Return [x, y] of the center of cell containing provided text 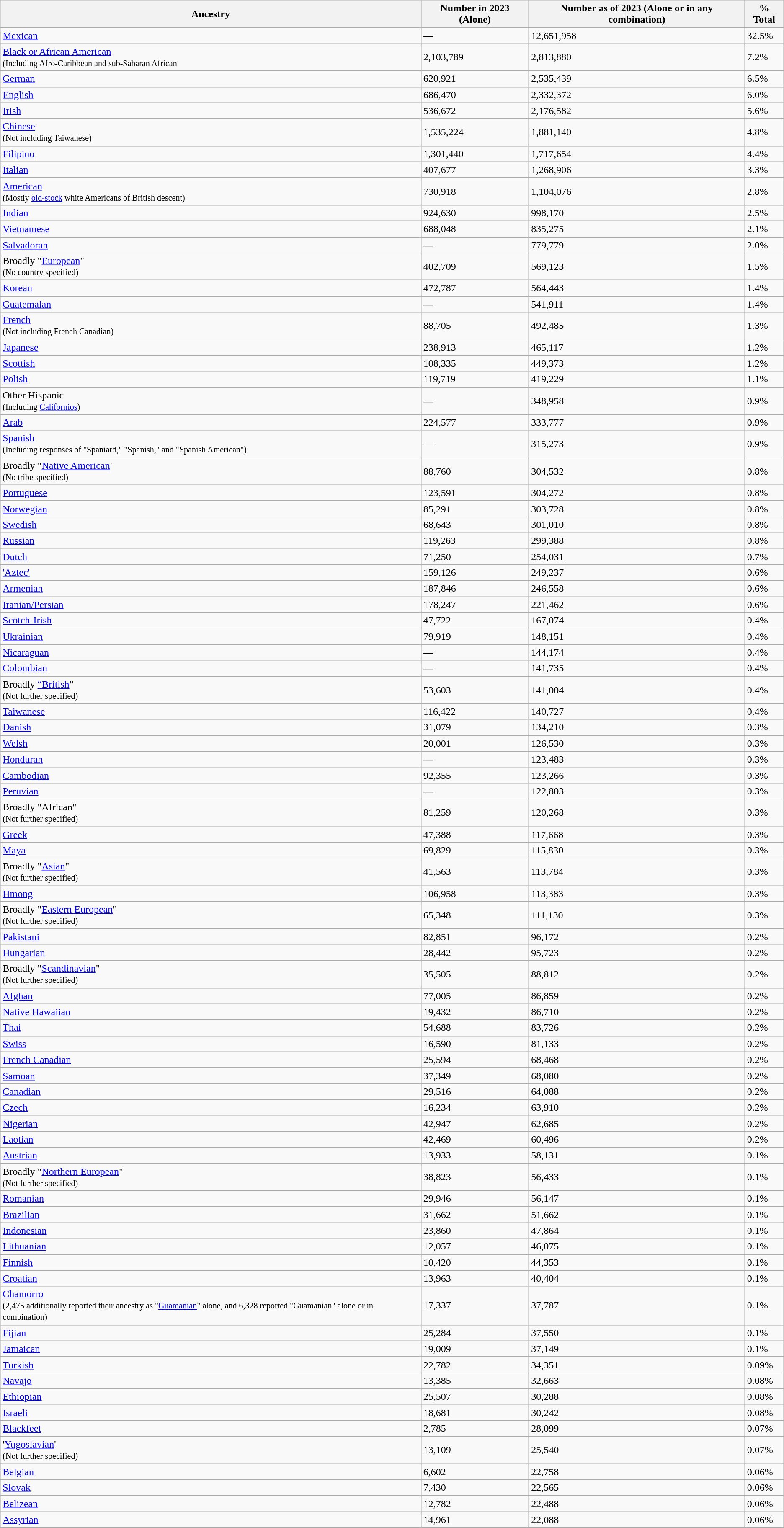
6.5% [764, 79]
Native Hawaiian [211, 1012]
116,422 [475, 711]
Japanese [211, 347]
% Total [764, 14]
Broadly "Scandinavian"(Not further specified) [211, 975]
Romanian [211, 1199]
Maya [211, 851]
Taiwanese [211, 711]
31,662 [475, 1215]
141,735 [637, 668]
140,727 [637, 711]
1,301,440 [475, 154]
2,103,789 [475, 57]
5.6% [764, 111]
Broadly "Northern European"(Not further specified) [211, 1177]
541,911 [637, 304]
1,717,654 [637, 154]
51,662 [637, 1215]
Greek [211, 834]
Lithuanian [211, 1246]
998,170 [637, 213]
3.3% [764, 170]
82,851 [475, 937]
22,782 [475, 1365]
Belizean [211, 1504]
303,728 [637, 509]
86,859 [637, 996]
348,958 [637, 401]
465,117 [637, 347]
62,685 [637, 1123]
2,176,582 [637, 111]
Norwegian [211, 509]
Number in 2023 (Alone) [475, 14]
37,149 [637, 1349]
37,787 [637, 1306]
Scotch-Irish [211, 621]
449,373 [637, 363]
1,881,140 [637, 132]
117,668 [637, 834]
69,829 [475, 851]
29,516 [475, 1091]
Filipino [211, 154]
19,009 [475, 1349]
333,777 [637, 422]
Scottish [211, 363]
29,946 [475, 1199]
123,483 [637, 759]
83,726 [637, 1028]
688,048 [475, 229]
86,710 [637, 1012]
Black or African American(Including Afro-Caribbean and sub-Saharan African [211, 57]
238,913 [475, 347]
56,433 [637, 1177]
301,010 [637, 525]
95,723 [637, 953]
53,603 [475, 690]
304,532 [637, 471]
122,803 [637, 791]
123,266 [637, 775]
144,174 [637, 652]
63,910 [637, 1107]
159,126 [475, 573]
246,558 [637, 589]
Broadly "European"(No country specified) [211, 266]
407,677 [475, 170]
1,268,906 [637, 170]
6,602 [475, 1472]
31,079 [475, 727]
Portuguese [211, 493]
22,088 [637, 1520]
Fijian [211, 1333]
Croatian [211, 1278]
Navajo [211, 1381]
38,823 [475, 1177]
835,275 [637, 229]
119,263 [475, 540]
Samoan [211, 1076]
Swedish [211, 525]
13,385 [475, 1381]
Slovak [211, 1488]
25,540 [637, 1450]
779,779 [637, 245]
2,813,880 [637, 57]
134,210 [637, 727]
178,247 [475, 605]
47,388 [475, 834]
1.3% [764, 326]
Chamorro(2,475 additionally reported their ancestry as "Guamanian" alone, and 6,328 reported "Guamanian" alone or in combination) [211, 1306]
Indian [211, 213]
Nigerian [211, 1123]
25,507 [475, 1396]
Pakistani [211, 937]
111,130 [637, 915]
2.5% [764, 213]
85,291 [475, 509]
40,404 [637, 1278]
472,787 [475, 288]
Broadly "African"(Not further specified) [211, 813]
Russian [211, 540]
Blackfeet [211, 1429]
224,577 [475, 422]
64,088 [637, 1091]
Broadly “British”(Not further specified) [211, 690]
Salvadoran [211, 245]
2,332,372 [637, 95]
28,442 [475, 953]
28,099 [637, 1429]
English [211, 95]
Assyrian [211, 1520]
620,921 [475, 79]
Mexican [211, 36]
35,505 [475, 975]
2,535,439 [637, 79]
25,284 [475, 1333]
123,591 [475, 493]
419,229 [637, 379]
17,337 [475, 1306]
2.1% [764, 229]
Indonesian [211, 1231]
81,133 [637, 1044]
167,074 [637, 621]
221,462 [637, 605]
299,388 [637, 540]
'Aztec' [211, 573]
58,131 [637, 1156]
Laotian [211, 1140]
French Canadian [211, 1060]
34,351 [637, 1365]
Broadly "Eastern European"(Not further specified) [211, 915]
41,563 [475, 872]
Israeli [211, 1412]
Hmong [211, 894]
Armenian [211, 589]
30,242 [637, 1412]
77,005 [475, 996]
187,846 [475, 589]
113,784 [637, 872]
88,812 [637, 975]
71,250 [475, 557]
Turkish [211, 1365]
Korean [211, 288]
14,961 [475, 1520]
148,151 [637, 636]
68,080 [637, 1076]
492,485 [637, 326]
44,353 [637, 1262]
92,355 [475, 775]
22,565 [637, 1488]
304,272 [637, 493]
Hungarian [211, 953]
23,860 [475, 1231]
88,760 [475, 471]
0.7% [764, 557]
564,443 [637, 288]
115,830 [637, 851]
2.8% [764, 191]
1.1% [764, 379]
65,348 [475, 915]
569,123 [637, 266]
106,958 [475, 894]
2.0% [764, 245]
12,651,958 [637, 36]
536,672 [475, 111]
16,590 [475, 1044]
120,268 [637, 813]
1.5% [764, 266]
1,535,224 [475, 132]
Italian [211, 170]
81,259 [475, 813]
315,273 [637, 444]
Brazilian [211, 1215]
Czech [211, 1107]
10,420 [475, 1262]
924,630 [475, 213]
88,705 [475, 326]
Arab [211, 422]
12,057 [475, 1246]
Polish [211, 379]
47,864 [637, 1231]
Iranian/Persian [211, 605]
French(Not including French Canadian) [211, 326]
249,237 [637, 573]
Spanish(Including responses of "Spaniard," "Spanish," and "Spanish American") [211, 444]
Broadly "Asian"(Not further specified) [211, 872]
25,594 [475, 1060]
Thai [211, 1028]
22,758 [637, 1472]
German [211, 79]
19,432 [475, 1012]
1,104,076 [637, 191]
30,288 [637, 1396]
686,470 [475, 95]
Welsh [211, 743]
47,722 [475, 621]
32,663 [637, 1381]
119,719 [475, 379]
Canadian [211, 1091]
56,147 [637, 1199]
37,550 [637, 1333]
126,530 [637, 743]
Ethiopian [211, 1396]
Austrian [211, 1156]
Danish [211, 727]
Honduran [211, 759]
730,918 [475, 191]
Colombian [211, 668]
Afghan [211, 996]
Vietnamese [211, 229]
Dutch [211, 557]
42,947 [475, 1123]
32.5% [764, 36]
141,004 [637, 690]
Belgian [211, 1472]
'Yugoslavian'(Not further specified) [211, 1450]
7.2% [764, 57]
Chinese(Not including Taiwanese) [211, 132]
18,681 [475, 1412]
108,335 [475, 363]
Number as of 2023 (Alone or in any combination) [637, 14]
254,031 [637, 557]
12,782 [475, 1504]
13,963 [475, 1278]
96,172 [637, 937]
0.09% [764, 1365]
46,075 [637, 1246]
22,488 [637, 1504]
Irish [211, 111]
Ancestry [211, 14]
American(Mostly old-stock white Americans of British descent) [211, 191]
20,001 [475, 743]
4.4% [764, 154]
60,496 [637, 1140]
Guatemalan [211, 304]
Peruvian [211, 791]
16,234 [475, 1107]
54,688 [475, 1028]
Finnish [211, 1262]
Jamaican [211, 1349]
6.0% [764, 95]
Ukrainian [211, 636]
Cambodian [211, 775]
13,933 [475, 1156]
402,709 [475, 266]
Other Hispanic(Including Californios) [211, 401]
7,430 [475, 1488]
Swiss [211, 1044]
Nicaraguan [211, 652]
37,349 [475, 1076]
13,109 [475, 1450]
2,785 [475, 1429]
4.8% [764, 132]
79,919 [475, 636]
68,468 [637, 1060]
Broadly "Native American"(No tribe specified) [211, 471]
42,469 [475, 1140]
68,643 [475, 525]
113,383 [637, 894]
